Identify which cell holds the provided text, then report its (x, y) central coordinate. 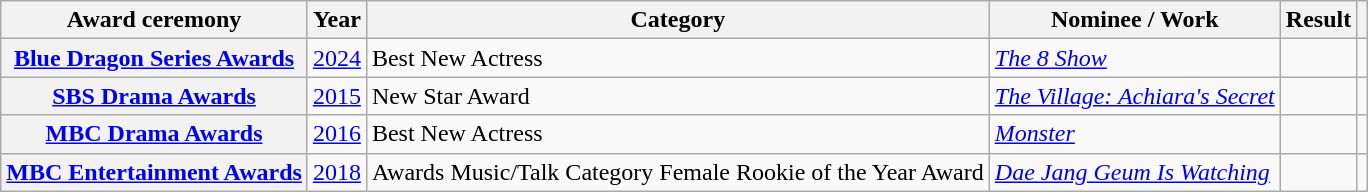
Monster (1134, 134)
MBC Drama Awards (154, 134)
The Village: Achiara's Secret (1134, 96)
2018 (336, 172)
SBS Drama Awards (154, 96)
Dae Jang Geum Is Watching (1134, 172)
Result (1318, 20)
Nominee / Work (1134, 20)
Award ceremony (154, 20)
2016 (336, 134)
2015 (336, 96)
MBC Entertainment Awards (154, 172)
Blue Dragon Series Awards (154, 58)
New Star Award (678, 96)
The 8 Show (1134, 58)
Awards Music/Talk Category Female Rookie of the Year Award (678, 172)
Category (678, 20)
Year (336, 20)
2024 (336, 58)
